Pinpoint the cell where the given text exists, returning its [x, y] midpoint coordinate. 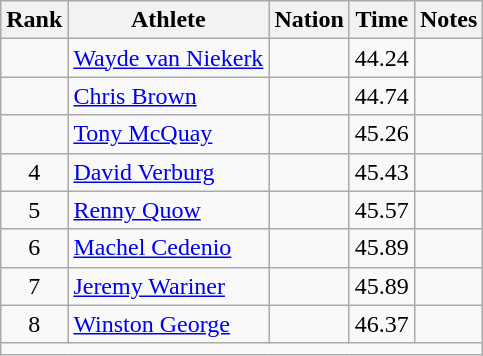
8 [34, 324]
5 [34, 210]
Athlete [168, 20]
Machel Cedenio [168, 248]
44.24 [382, 58]
6 [34, 248]
Nation [309, 20]
Time [382, 20]
Notes [448, 20]
Renny Quow [168, 210]
David Verburg [168, 172]
Jeremy Wariner [168, 286]
Wayde van Niekerk [168, 58]
Rank [34, 20]
46.37 [382, 324]
45.26 [382, 134]
Tony McQuay [168, 134]
44.74 [382, 96]
Chris Brown [168, 96]
7 [34, 286]
4 [34, 172]
45.43 [382, 172]
45.57 [382, 210]
Winston George [168, 324]
